Identify which cell holds the provided text, then report its [x, y] central coordinate. 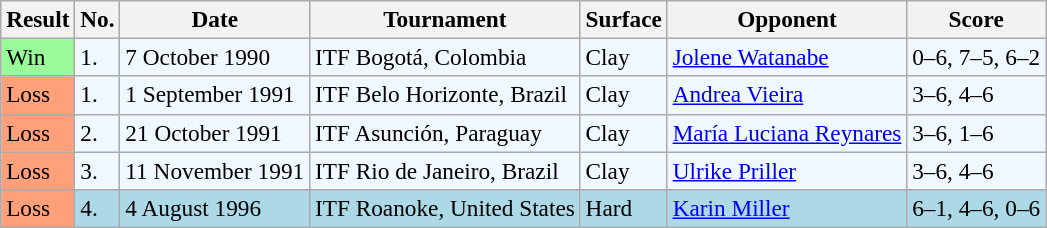
No. [98, 19]
Surface [624, 19]
ITF Asunción, Paraguay [446, 133]
ITF Roanoke, United States [446, 208]
Jolene Watanabe [787, 57]
7 October 1990 [215, 57]
Ulrike Priller [787, 170]
4 August 1996 [215, 208]
Date [215, 19]
ITF Belo Horizonte, Brazil [446, 95]
3. [98, 170]
Opponent [787, 19]
ITF Bogotá, Colombia [446, 57]
Win [38, 57]
Result [38, 19]
Hard [624, 208]
Tournament [446, 19]
4. [98, 208]
6–1, 4–6, 0–6 [976, 208]
11 November 1991 [215, 170]
21 October 1991 [215, 133]
3–6, 1–6 [976, 133]
Score [976, 19]
0–6, 7–5, 6–2 [976, 57]
2. [98, 133]
1 September 1991 [215, 95]
María Luciana Reynares [787, 133]
ITF Rio de Janeiro, Brazil [446, 170]
Andrea Vieira [787, 95]
Karin Miller [787, 208]
